Scan for the cell matching the given text and deliver its [x, y] coordinate at center. 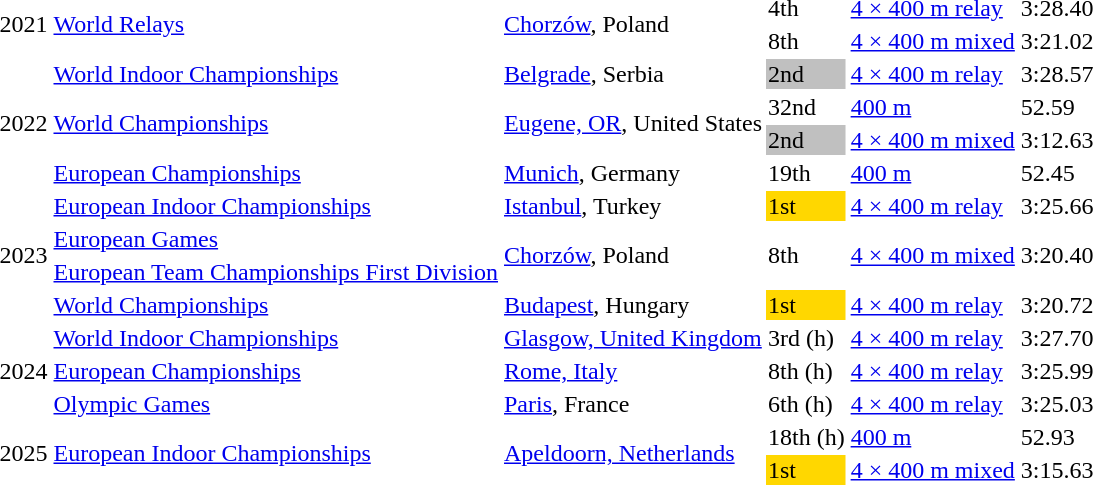
Belgrade, Serbia [634, 74]
Budapest, Hungary [634, 305]
19th [806, 173]
Eugene, OR, United States [634, 124]
18th (h) [806, 437]
Paris, France [634, 404]
Chorzów, Poland [634, 256]
Istanbul, Turkey [634, 206]
Munich, Germany [634, 173]
European Games [276, 239]
6th (h) [806, 404]
Olympic Games [276, 404]
European Team Championships First Division [276, 272]
3rd (h) [806, 338]
Rome, Italy [634, 371]
Apeldoorn, Netherlands [634, 454]
Glasgow, United Kingdom [634, 338]
8th (h) [806, 371]
32nd [806, 107]
